Scan for the cell matching the given text and deliver its [X, Y] coordinate at center. 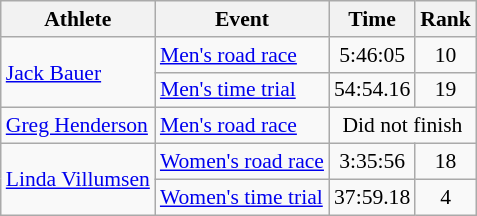
5:46:05 [372, 55]
Greg Henderson [78, 126]
3:35:56 [372, 162]
Athlete [78, 19]
Linda Villumsen [78, 180]
Men's time trial [242, 90]
Time [372, 19]
Did not finish [402, 126]
4 [446, 197]
Women's time trial [242, 197]
Jack Bauer [78, 72]
54:54.16 [372, 90]
Rank [446, 19]
Event [242, 19]
Women's road race [242, 162]
19 [446, 90]
37:59.18 [372, 197]
10 [446, 55]
18 [446, 162]
